Scan for the cell matching the given text and deliver its (X, Y) coordinate at center. 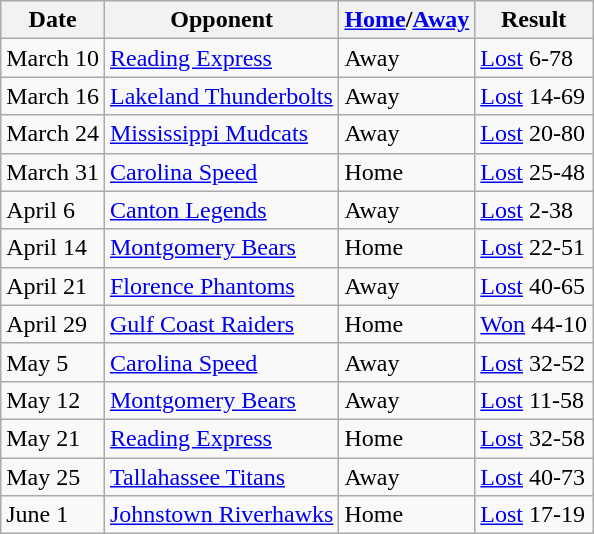
Result (534, 20)
Lakeland Thunderbolts (221, 96)
March 31 (53, 172)
Lost 6-78 (534, 58)
May 25 (53, 477)
June 1 (53, 515)
March 10 (53, 58)
Lost 17-19 (534, 515)
April 6 (53, 210)
March 24 (53, 134)
Mississippi Mudcats (221, 134)
April 21 (53, 286)
Florence Phantoms (221, 286)
Johnstown Riverhawks (221, 515)
Lost 14-69 (534, 96)
May 21 (53, 438)
Home/Away (407, 20)
Lost 11-58 (534, 400)
Lost 2-38 (534, 210)
Lost 40-73 (534, 477)
Date (53, 20)
Lost 40-65 (534, 286)
April 14 (53, 248)
May 5 (53, 362)
March 16 (53, 96)
April 29 (53, 324)
May 12 (53, 400)
Won 44-10 (534, 324)
Opponent (221, 20)
Lost 32-52 (534, 362)
Lost 20-80 (534, 134)
Lost 22-51 (534, 248)
Canton Legends (221, 210)
Lost 32-58 (534, 438)
Lost 25-48 (534, 172)
Gulf Coast Raiders (221, 324)
Tallahassee Titans (221, 477)
